Output the (X, Y) coordinate of the center of the cell containing the given text.  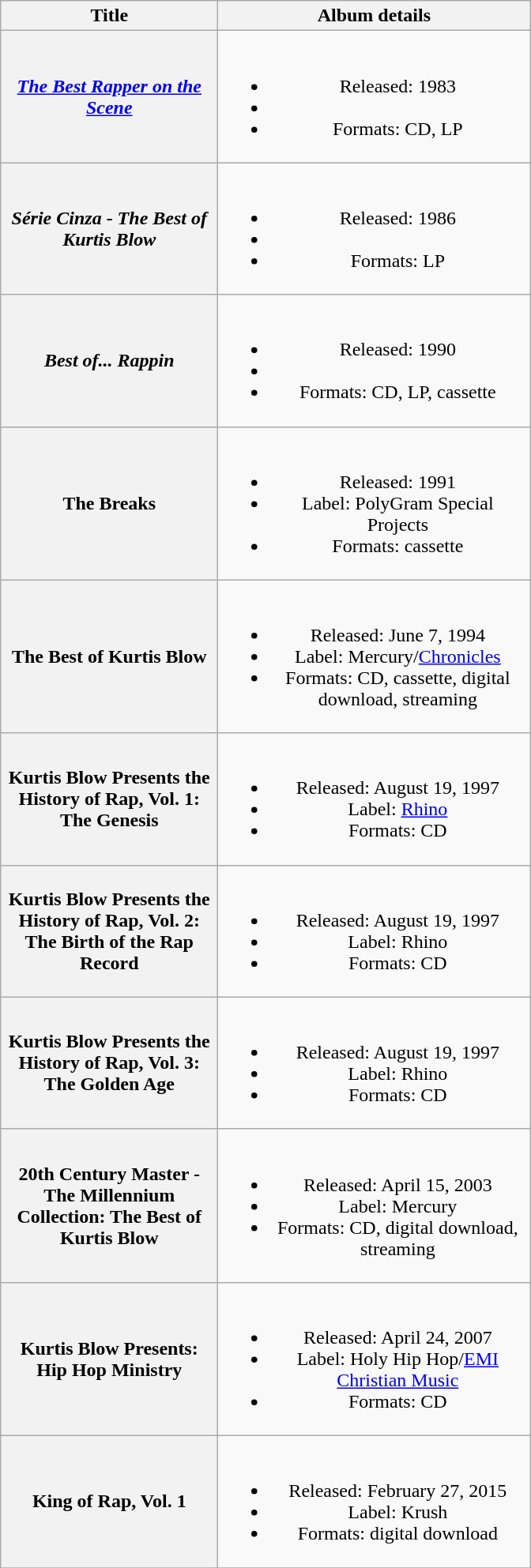
The Best Rapper on the Scene (109, 96)
Album details (375, 16)
20th Century Master - The Millennium Collection: The Best of Kurtis Blow (109, 1205)
Best of... Rappin (109, 360)
Released: 1983Formats: CD, LP (375, 96)
The Best of Kurtis Blow (109, 656)
Released: 1991Label: PolyGram Special ProjectsFormats: cassette (375, 503)
Kurtis Blow Presents the History of Rap, Vol. 2: The Birth of the Rap Record (109, 931)
Kurtis Blow Presents the History of Rap, Vol. 1: The Genesis (109, 799)
Released: June 7, 1994Label: Mercury/ChroniclesFormats: CD, cassette, digital download, streaming (375, 656)
King of Rap, Vol. 1 (109, 1501)
Title (109, 16)
Released: 1986Formats: LP (375, 229)
Série Cinza - The Best of Kurtis Blow (109, 229)
Released: April 24, 2007Label: Holy Hip Hop/EMI Christian MusicFormats: CD (375, 1359)
Kurtis Blow Presents: Hip Hop Ministry (109, 1359)
The Breaks (109, 503)
Released: April 15, 2003Label: MercuryFormats: CD, digital download, streaming (375, 1205)
Released: February 27, 2015Label: KrushFormats: digital download (375, 1501)
Kurtis Blow Presents the History of Rap, Vol. 3: The Golden Age (109, 1063)
Released: 1990Formats: CD, LP, cassette (375, 360)
